Provide the (x, y) coordinate of the cell's center where the given text is located.  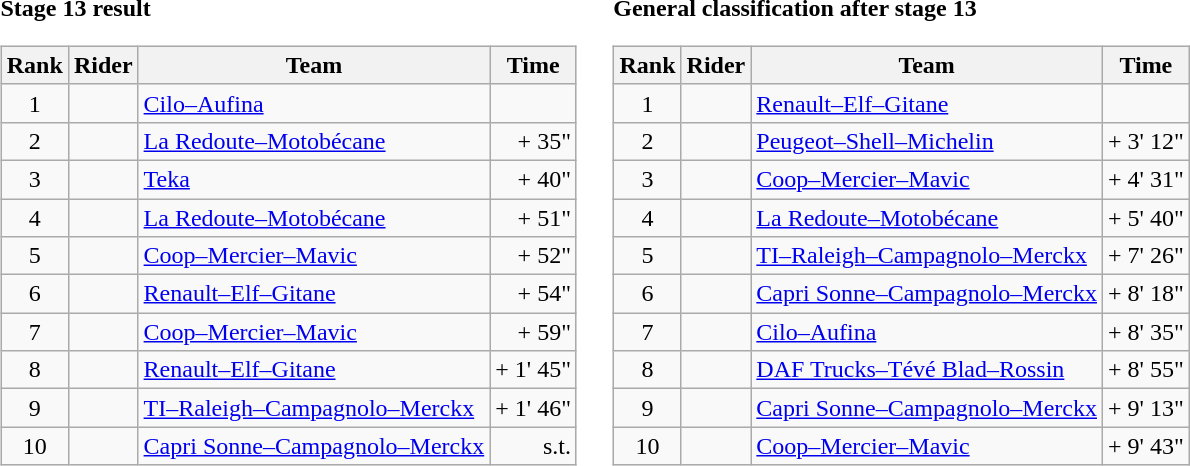
+ 8' 18" (1146, 294)
+ 7' 26" (1146, 256)
+ 1' 45" (534, 370)
Peugeot–Shell–Michelin (927, 141)
+ 51" (534, 217)
Teka (314, 179)
+ 59" (534, 332)
+ 8' 55" (1146, 370)
+ 9' 13" (1146, 408)
+ 8' 35" (1146, 332)
+ 5' 40" (1146, 217)
+ 1' 46" (534, 408)
DAF Trucks–Tévé Blad–Rossin (927, 370)
+ 40" (534, 179)
+ 4' 31" (1146, 179)
+ 52" (534, 256)
+ 35" (534, 141)
s.t. (534, 446)
+ 9' 43" (1146, 446)
+ 3' 12" (1146, 141)
+ 54" (534, 294)
